From the cell containing the given text, extract its center point as [x, y] coordinate. 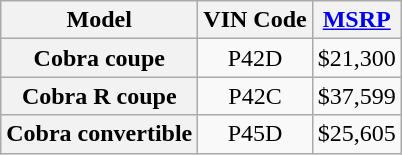
$21,300 [356, 58]
Cobra convertible [100, 134]
Cobra R coupe [100, 96]
P45D [255, 134]
MSRP [356, 20]
VIN Code [255, 20]
$37,599 [356, 96]
Cobra coupe [100, 58]
Model [100, 20]
$25,605 [356, 134]
P42D [255, 58]
P42C [255, 96]
